Detect which cell encompasses the target text, then output its [X, Y] center coordinate. 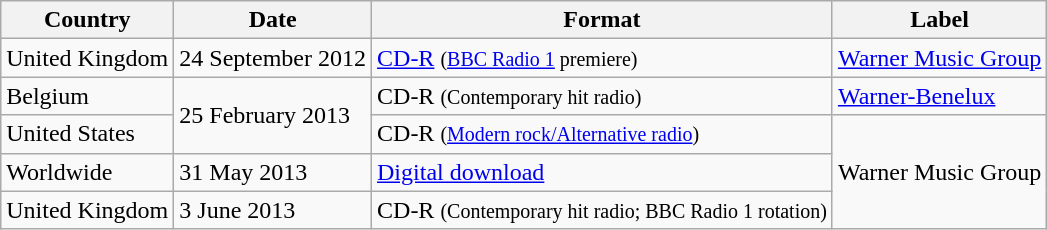
Format [602, 20]
Date [273, 20]
CD-R (Modern rock/Alternative radio) [602, 134]
Label [939, 20]
3 June 2013 [273, 210]
Worldwide [88, 172]
31 May 2013 [273, 172]
Warner-Benelux [939, 96]
CD-R (BBC Radio 1 premiere) [602, 58]
CD-R (Contemporary hit radio) [602, 96]
CD-R (Contemporary hit radio; BBC Radio 1 rotation) [602, 210]
Digital download [602, 172]
Country [88, 20]
24 September 2012 [273, 58]
25 February 2013 [273, 115]
Belgium [88, 96]
United States [88, 134]
